Scan for the cell matching the given text and deliver its (x, y) coordinate at center. 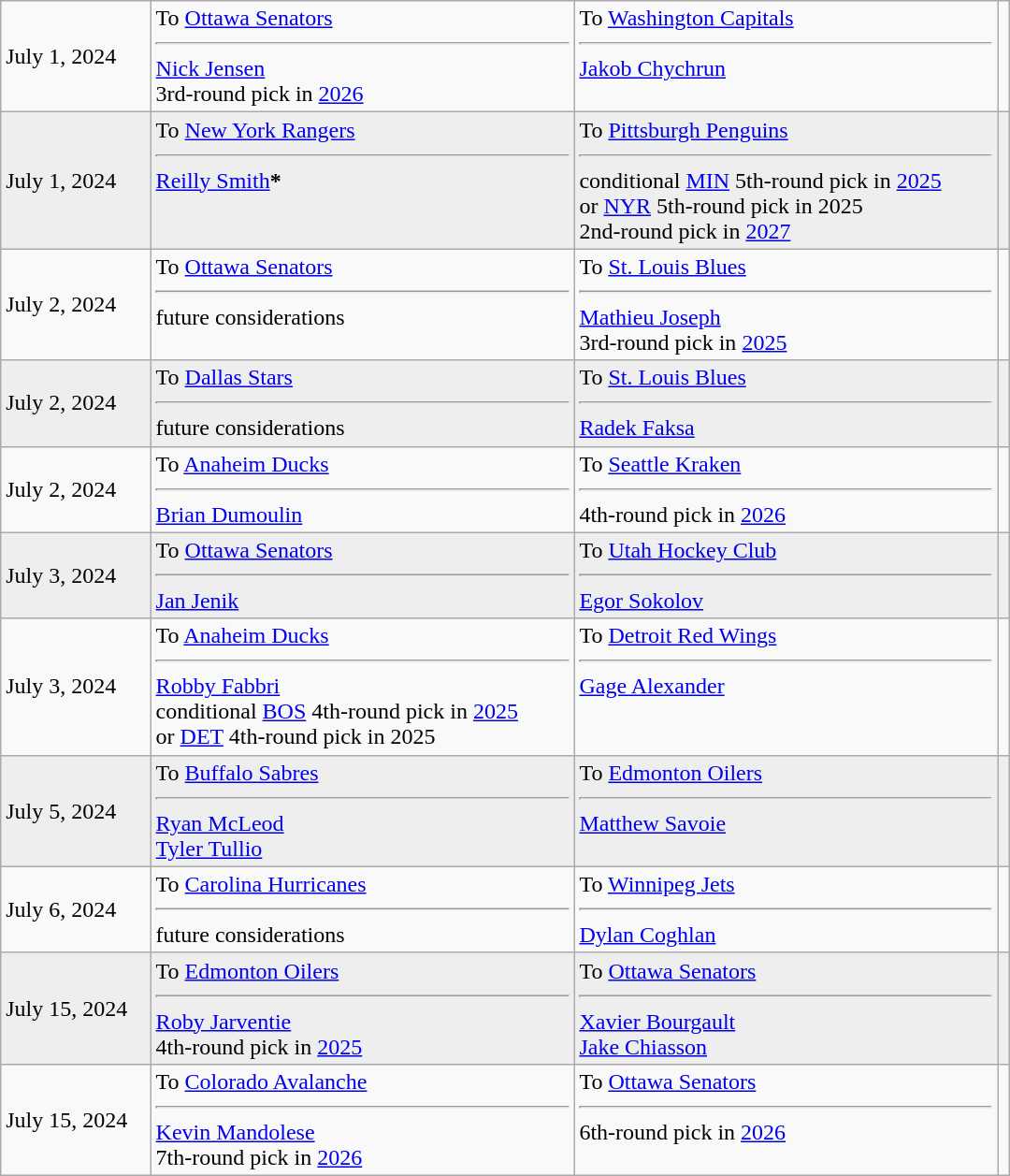
To Anaheim DucksBrian Dumoulin (363, 489)
July 5, 2024 (76, 810)
To Dallas Starsfuture considerations (363, 403)
To Ottawa SenatorsJan Jenik (363, 575)
To Carolina Hurricanesfuture considerations (363, 909)
To St. Louis BluesMathieu Joseph3rd-round pick in 2025 (786, 305)
To Ottawa Senators6th-round pick in 2026 (786, 1119)
To Edmonton OilersRoby Jarventie4th-round pick in 2025 (363, 1009)
To Edmonton OilersMatthew Savoie (786, 810)
To Washington CapitalsJakob Chychrun (786, 56)
To St. Louis BluesRadek Faksa (786, 403)
To Colorado AvalancheKevin Mandolese7th-round pick in 2026 (363, 1119)
To Ottawa SenatorsNick Jensen3rd-round pick in 2026 (363, 56)
To Utah Hockey ClubEgor Sokolov (786, 575)
To Buffalo SabresRyan McLeodTyler Tullio (363, 810)
To Winnipeg JetsDylan Coghlan (786, 909)
To Pittsburgh Penguinsconditional MIN 5th-round pick in 2025or NYR 5th-round pick in 20252nd-round pick in 2027 (786, 181)
To Anaheim DucksRobby Fabbriconditional BOS 4th-round pick in 2025or DET 4th-round pick in 2025 (363, 687)
To Detroit Red WingsGage Alexander (786, 687)
To New York RangersReilly Smith* (363, 181)
To Ottawa SenatorsXavier BourgaultJake Chiasson (786, 1009)
July 6, 2024 (76, 909)
To Ottawa Senatorsfuture considerations (363, 305)
To Seattle Kraken4th-round pick in 2026 (786, 489)
